Capture the cell that displays the provided text and extract its [x, y] central coordinate. 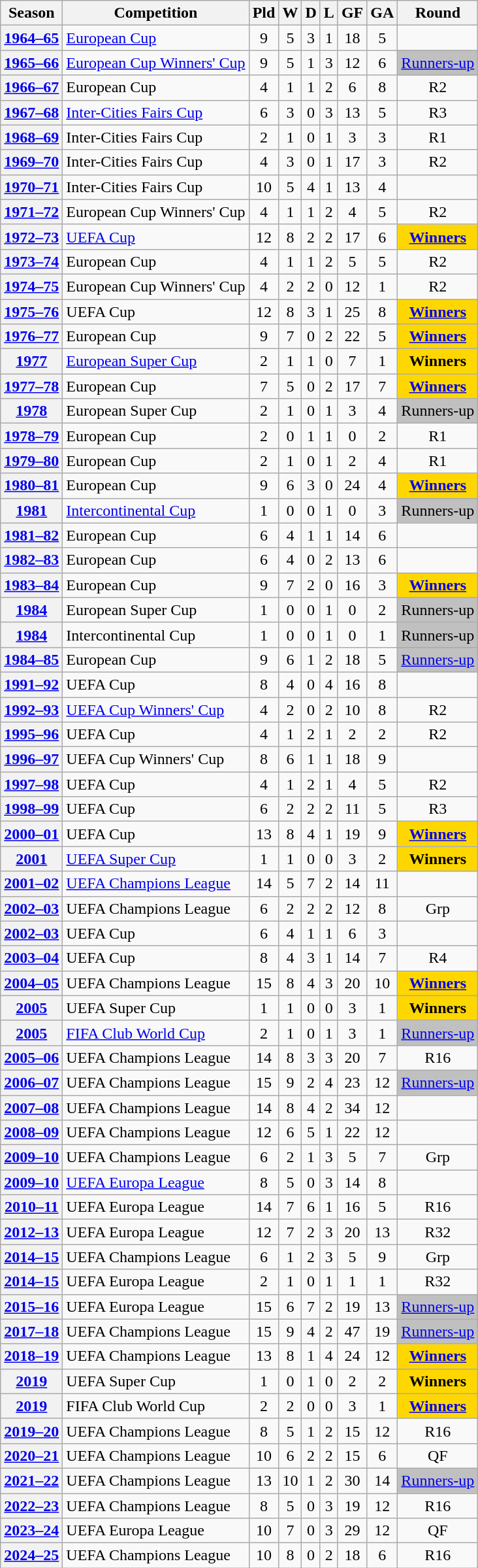
1984–85 [31, 659]
2018–19 [31, 1356]
2001 [31, 859]
1978 [31, 411]
2010–11 [31, 1207]
29 [352, 1531]
R4 [438, 958]
2017–18 [31, 1331]
1977–78 [31, 386]
1977 [31, 361]
1970–71 [31, 187]
1991–92 [31, 684]
1973–74 [31, 261]
2003–04 [31, 958]
L [329, 13]
D [311, 13]
1992–93 [31, 709]
1972–73 [31, 237]
1997–98 [31, 784]
1979–80 [31, 461]
1995–96 [31, 735]
1981 [31, 510]
1975–76 [31, 312]
1967–68 [31, 112]
2007–08 [31, 1108]
1983–84 [31, 585]
1964–65 [31, 38]
W [290, 13]
25 [352, 312]
Pld [264, 13]
1980–81 [31, 486]
1976–77 [31, 337]
2023–24 [31, 1531]
Competition [155, 13]
2024–25 [31, 1556]
30 [352, 1480]
47 [352, 1331]
2021–22 [31, 1480]
2019–20 [31, 1431]
GF [352, 13]
GA [383, 13]
1978–79 [31, 436]
1974–75 [31, 286]
2004–05 [31, 983]
2022–23 [31, 1505]
1996–97 [31, 759]
1965–66 [31, 63]
Season [31, 13]
1966–67 [31, 88]
2006–07 [31, 1082]
2020–21 [31, 1456]
2008–09 [31, 1133]
Round [438, 13]
1981–82 [31, 535]
1982–83 [31, 560]
23 [352, 1082]
1998–99 [31, 809]
34 [352, 1108]
2015–16 [31, 1307]
2012–13 [31, 1232]
2000–01 [31, 834]
2005–06 [31, 1058]
2001–02 [31, 884]
1971–72 [31, 212]
1969–70 [31, 162]
1968–69 [31, 137]
